Identify which cell holds the provided text, then report its (X, Y) central coordinate. 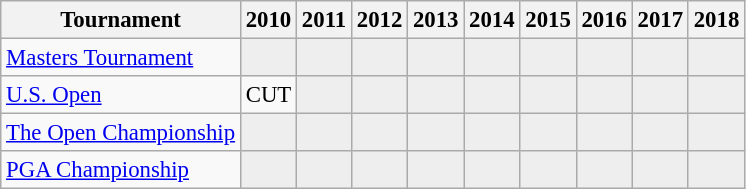
2017 (660, 20)
Tournament (121, 20)
CUT (268, 95)
2013 (436, 20)
2014 (492, 20)
2011 (324, 20)
2018 (716, 20)
Masters Tournament (121, 58)
2012 (379, 20)
2016 (604, 20)
2015 (548, 20)
2010 (268, 20)
U.S. Open (121, 95)
The Open Championship (121, 133)
PGA Championship (121, 170)
